Identify which cell holds the provided text, then report its [X, Y] central coordinate. 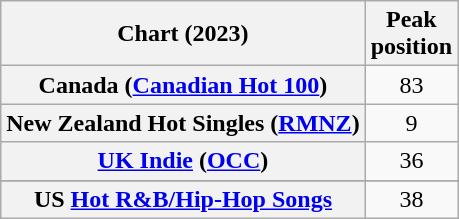
UK Indie (OCC) [183, 161]
Chart (2023) [183, 34]
US Hot R&B/Hip-Hop Songs [183, 199]
9 [411, 123]
38 [411, 199]
New Zealand Hot Singles (RMNZ) [183, 123]
36 [411, 161]
Canada (Canadian Hot 100) [183, 85]
Peakposition [411, 34]
83 [411, 85]
